Extract the (X, Y) coordinate from the center of the cell holding the provided text.  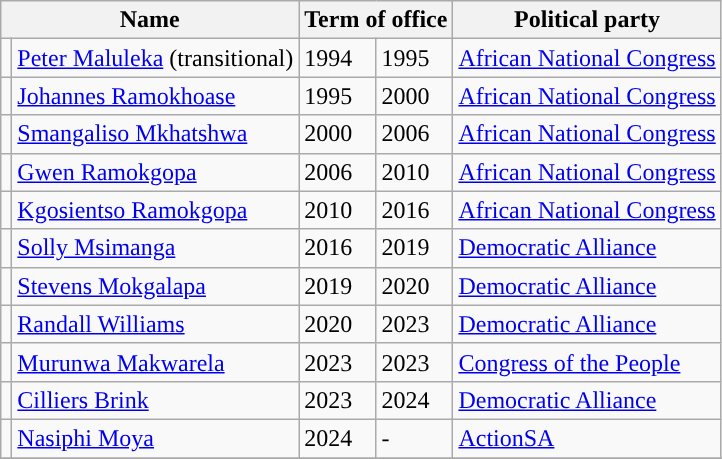
Stevens Mokgalapa (156, 286)
Peter Maluleka (transitional) (156, 58)
Kgosientso Ramokgopa (156, 210)
Smangaliso Mkhatshwa (156, 134)
1994 (338, 58)
Political party (587, 20)
Randall Williams (156, 324)
Johannes Ramokhoase (156, 96)
Murunwa Makwarela (156, 362)
Cilliers Brink (156, 400)
- (414, 438)
Name (150, 20)
Term of office (376, 20)
Gwen Ramokgopa (156, 172)
Congress of the People (587, 362)
Nasiphi Moya (156, 438)
ActionSA (587, 438)
Solly Msimanga (156, 248)
